For the text-containing cell, return its midpoint in (X, Y) coordinate format. 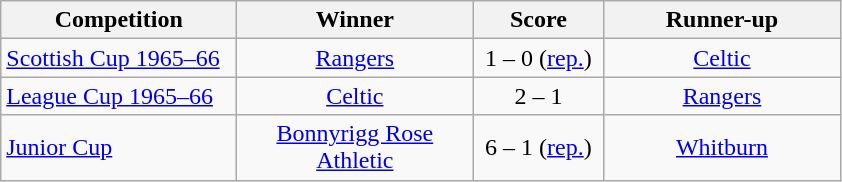
League Cup 1965–66 (119, 96)
Score (538, 20)
Runner-up (722, 20)
1 – 0 (rep.) (538, 58)
2 – 1 (538, 96)
Whitburn (722, 148)
Junior Cup (119, 148)
Competition (119, 20)
6 – 1 (rep.) (538, 148)
Winner (355, 20)
Scottish Cup 1965–66 (119, 58)
Bonnyrigg Rose Athletic (355, 148)
